Return [X, Y] of the center of cell containing provided text 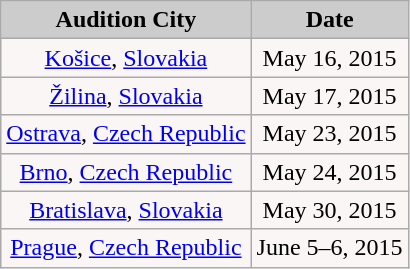
Žilina, Slovakia [126, 96]
Ostrava, Czech Republic [126, 134]
Prague, Czech Republic [126, 248]
May 16, 2015 [330, 58]
Bratislava, Slovakia [126, 210]
May 24, 2015 [330, 172]
Date [330, 20]
Audition City [126, 20]
Brno, Czech Republic [126, 172]
May 23, 2015 [330, 134]
June 5–6, 2015 [330, 248]
May 30, 2015 [330, 210]
Košice, Slovakia [126, 58]
May 17, 2015 [330, 96]
